Scan for the cell matching the given text and deliver its [X, Y] coordinate at center. 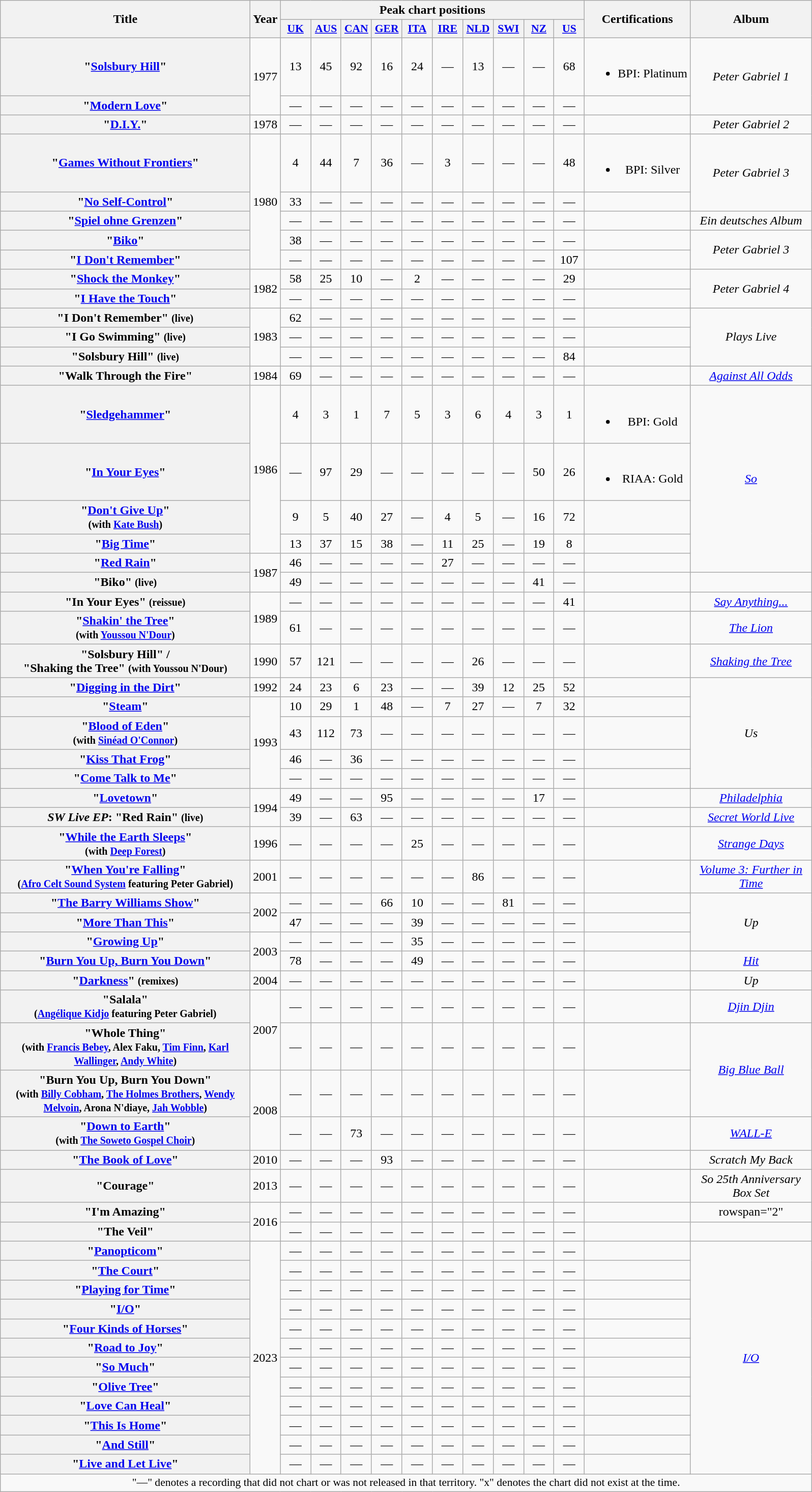
"I'm Amazing" [125, 1212]
12 [508, 687]
19 [539, 543]
"Live and Let Live" [125, 1464]
86 [478, 877]
Secret World Live [751, 817]
"Playing for Time" [125, 1289]
Ein deutsches Album [751, 221]
I/O [751, 1357]
1977 [266, 76]
"In Your Eyes" (reissue) [125, 602]
BPI: Platinum [637, 66]
"Down to Earth" (with The Soweto Gospel Choir) [125, 1133]
NZ [539, 29]
"The Book of Love" [125, 1160]
SW Live EP: "Red Rain" (live) [125, 817]
Djin Djin [751, 1007]
"Courage" [125, 1186]
Peak chart positions [432, 10]
"Darkness" (remixes) [125, 980]
Peter Gabriel 2 [751, 125]
NLD [478, 29]
1986 [266, 469]
"—" denotes a recording that did not chart or was not released in that territory. "x" denotes the chart did not exist at the time. [406, 1483]
IRE [448, 29]
15 [356, 543]
RIAA: Gold [637, 471]
"Lovetown" [125, 798]
CAN [356, 29]
UK [296, 29]
121 [326, 661]
"Growing Up" [125, 942]
Peter Gabriel 4 [751, 289]
1987 [266, 573]
"Come Talk to Me" [125, 778]
2002 [266, 912]
"In Your Eyes" [125, 471]
"Walk Through the Fire" [125, 376]
"Love Can Heal" [125, 1406]
97 [326, 471]
"Four Kinds of Horses" [125, 1328]
1983 [266, 337]
"When You're Falling" (Afro Celt Sound System featuring Peter Gabriel) [125, 877]
"This Is Home" [125, 1425]
"Big Time" [125, 543]
72 [569, 517]
2007 [266, 1030]
WALL-E [751, 1133]
Volume 3: Further in Time [751, 877]
"I Don't Remember" [125, 260]
"Biko" (live) [125, 582]
"Whole Thing" (with Francis Bebey, Alex Faku, Tim Finn, Karl Wallinger, Andy White) [125, 1047]
2023 [266, 1357]
Year [266, 19]
Scratch My Back [751, 1160]
"No Self-Control" [125, 202]
Strange Days [751, 843]
GER [387, 29]
37 [326, 543]
Peter Gabriel 1 [751, 76]
"Biko" [125, 240]
2 [417, 279]
9 [296, 517]
"Don't Give Up" (with Kate Bush) [125, 517]
1984 [266, 376]
"Shakin' the Tree"(with Youssou N'Dour) [125, 628]
35 [417, 942]
2003 [266, 951]
1982 [266, 289]
32 [569, 707]
43 [296, 733]
Hit [751, 961]
"Burn You Up, Burn You Down" (with Billy Cobham, The Holmes Brothers, Wendy Melvoin, Arona N'diaye, Jah Wobble) [125, 1093]
"Shock the Monkey" [125, 279]
1996 [266, 843]
78 [296, 961]
33 [296, 202]
"Games Without Frontiers" [125, 163]
"Digging in the Dirt" [125, 687]
"The Barry Williams Show" [125, 903]
AUS [326, 29]
SWI [508, 29]
"I Don't Remember" (live) [125, 318]
Philadelphia [751, 798]
"The Veil" [125, 1231]
52 [569, 687]
"I/O" [125, 1309]
Say Anything... [751, 602]
"And Still" [125, 1445]
Us [751, 733]
40 [356, 517]
2010 [266, 1160]
58 [296, 279]
"Steam" [125, 707]
"Solsbury Hill" [125, 66]
17 [539, 798]
2001 [266, 877]
"While the Earth Sleeps" (with Deep Forest) [125, 843]
So [751, 478]
11 [448, 543]
"D.I.Y." [125, 125]
"I Have the Touch" [125, 298]
61 [296, 628]
50 [539, 471]
95 [387, 798]
"More Than This" [125, 922]
69 [296, 376]
"Blood of Eden" (with Sinéad O'Connor) [125, 733]
1978 [266, 125]
"Kiss That Frog" [125, 759]
47 [296, 922]
1980 [266, 202]
The Lion [751, 628]
"Sledgehammer" [125, 414]
Against All Odds [751, 376]
107 [569, 260]
"Road to Joy" [125, 1348]
Album [751, 19]
"Panopticom" [125, 1251]
US [569, 29]
2004 [266, 980]
1993 [266, 742]
Shaking the Tree [751, 661]
62 [296, 318]
"Solsbury Hill" (live) [125, 356]
ITA [417, 29]
8 [569, 543]
2008 [266, 1110]
112 [326, 733]
63 [356, 817]
rowspan="2" [751, 1212]
57 [296, 661]
66 [387, 903]
"So Much" [125, 1367]
1992 [266, 687]
1989 [266, 618]
Big Blue Ball [751, 1070]
"Salala" (Angélique Kidjo featuring Peter Gabriel) [125, 1007]
"Olive Tree" [125, 1387]
"Red Rain" [125, 563]
2016 [266, 1222]
93 [387, 1160]
BPI: Silver [637, 163]
45 [326, 66]
81 [508, 903]
Plays Live [751, 337]
"Burn You Up, Burn You Down" [125, 961]
"The Court" [125, 1270]
1990 [266, 661]
84 [569, 356]
2013 [266, 1186]
44 [326, 163]
68 [569, 66]
Title [125, 19]
Certifications [637, 19]
1994 [266, 807]
So 25th Anniversary Box Set [751, 1186]
"Spiel ohne Grenzen" [125, 221]
"Modern Love" [125, 105]
"I Go Swimming" (live) [125, 337]
BPI: Gold [637, 414]
"Solsbury Hill" / "Shaking the Tree" (with Youssou N'Dour) [125, 661]
92 [356, 66]
